Pinpoint the cell where the given text exists, returning its (X, Y) midpoint coordinate. 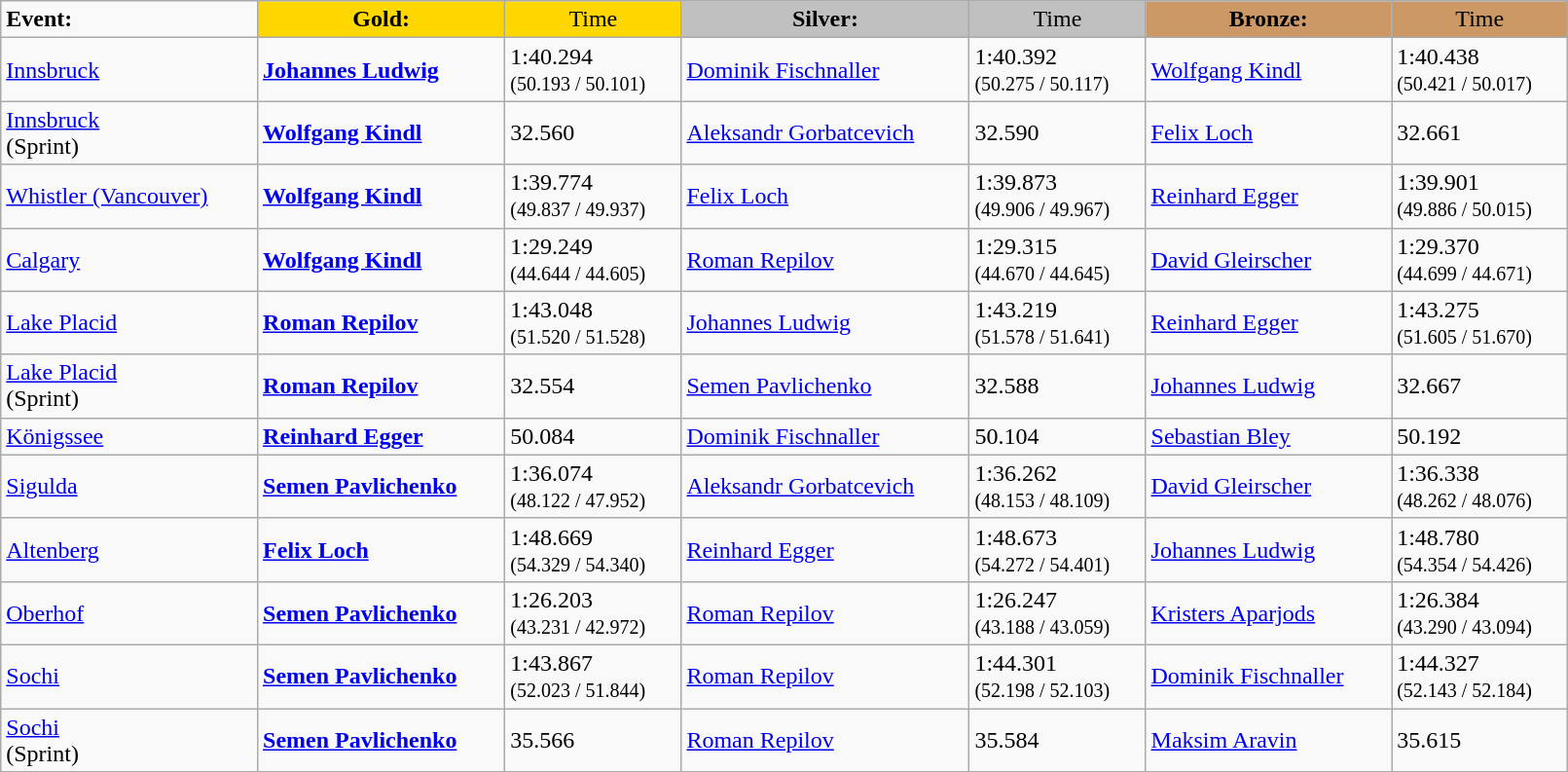
32.590 (1057, 132)
Bronze: (1269, 19)
32.667 (1479, 386)
35.615 (1479, 740)
Kristers Aparjods (1269, 613)
1:36.262(48.153 / 48.109) (1057, 487)
50.192 (1479, 436)
1:48.669(54.329 / 54.340) (594, 549)
1:43.275(51.605 / 51.670) (1479, 323)
Calgary (129, 259)
Whistler (Vancouver) (129, 197)
1:44.327(52.143 / 52.184) (1479, 676)
1:36.074(48.122 / 47.952) (594, 487)
50.084 (594, 436)
Lake Placid(Sprint) (129, 386)
1:29.249(44.644 / 44.605) (594, 259)
1:40.438(50.421 / 50.017) (1479, 70)
1:43.048(51.520 / 51.528) (594, 323)
1:43.867(52.023 / 51.844) (594, 676)
32.560 (594, 132)
Oberhof (129, 613)
32.661 (1479, 132)
Sochi (129, 676)
32.554 (594, 386)
Altenberg (129, 549)
1:48.780(54.354 / 54.426) (1479, 549)
Sochi(Sprint) (129, 740)
1:43.219(51.578 / 51.641) (1057, 323)
Event: (129, 19)
1:39.901(49.886 / 50.015) (1479, 197)
32.588 (1057, 386)
Königssee (129, 436)
1:26.384(43.290 / 43.094) (1479, 613)
1:40.392(50.275 / 50.117) (1057, 70)
1:44.301(52.198 / 52.103) (1057, 676)
Maksim Aravin (1269, 740)
1:40.294(50.193 / 50.101) (594, 70)
1:39.774(49.837 / 49.937) (594, 197)
1:26.247(43.188 / 43.059) (1057, 613)
35.584 (1057, 740)
Innsbruck (129, 70)
Gold: (382, 19)
1:48.673(54.272 / 54.401) (1057, 549)
Sigulda (129, 487)
50.104 (1057, 436)
Sebastian Bley (1269, 436)
1:29.315(44.670 / 44.645) (1057, 259)
Lake Placid (129, 323)
1:39.873(49.906 / 49.967) (1057, 197)
1:26.203(43.231 / 42.972) (594, 613)
1:29.370(44.699 / 44.671) (1479, 259)
1:36.338(48.262 / 48.076) (1479, 487)
35.566 (594, 740)
Innsbruck(Sprint) (129, 132)
Silver: (825, 19)
